From the cell containing the given text, extract its center point as (X, Y) coordinate. 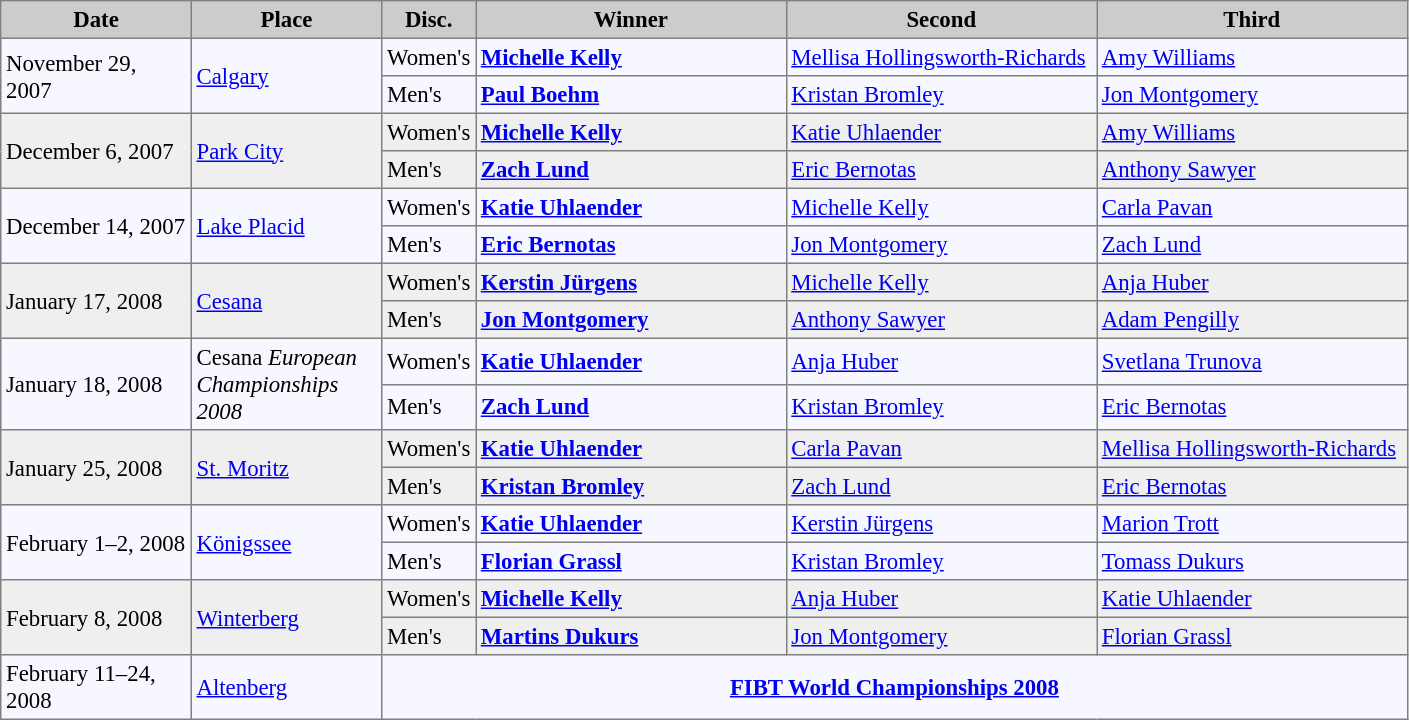
St. Moritz (286, 468)
February 11–24, 2008 (96, 687)
Adam Pengilly (1252, 320)
Tomass Dukurs (1252, 561)
January 18, 2008 (96, 384)
Disc. (429, 20)
Third (1252, 20)
Cesana European Championships 2008 (286, 384)
Park City (286, 150)
December 14, 2007 (96, 226)
FIBT World Championships 2008 (894, 687)
Marion Trott (1252, 524)
Svetlana Trunova (1252, 361)
Date (96, 20)
Altenberg (286, 687)
Calgary (286, 76)
December 6, 2007 (96, 150)
February 8, 2008 (96, 618)
Lake Placid (286, 226)
Paul Boehm (631, 95)
Winner (631, 20)
November 29, 2007 (96, 76)
Cesana (286, 300)
February 1–2, 2008 (96, 542)
Königssee (286, 542)
Place (286, 20)
Second (941, 20)
Martins Dukurs (631, 636)
January 17, 2008 (96, 300)
January 25, 2008 (96, 468)
Winterberg (286, 618)
